Locate the cell with the specified text and output its [x, y] center coordinate. 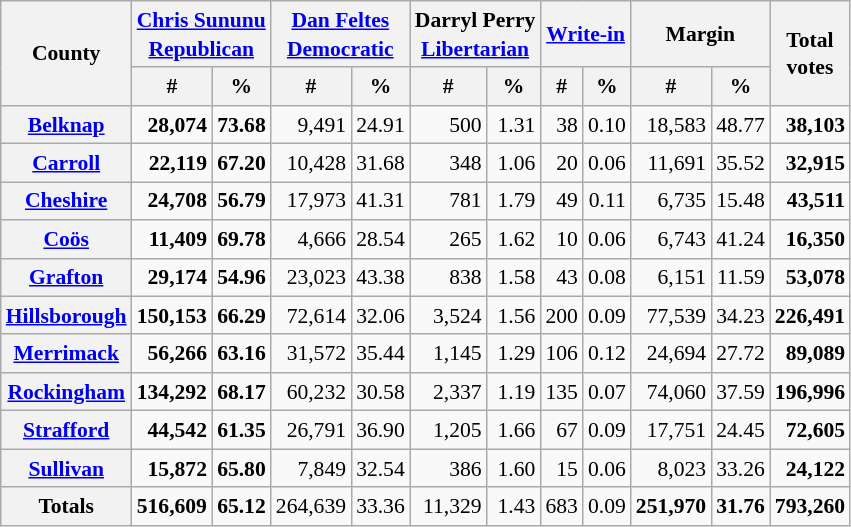
0.10 [607, 125]
150,153 [172, 316]
24,122 [810, 468]
24,708 [172, 201]
6,151 [671, 277]
11,409 [172, 239]
793,260 [810, 507]
4,666 [311, 239]
43 [562, 277]
68.17 [242, 392]
Merrimack [66, 354]
60,232 [311, 392]
6,743 [671, 239]
11.59 [740, 277]
69.78 [242, 239]
38,103 [810, 125]
20 [562, 163]
County [66, 53]
35.52 [740, 163]
Carroll [66, 163]
516,609 [172, 507]
36.90 [380, 430]
44,542 [172, 430]
Dan FeltesDemocratic [340, 34]
134,292 [172, 392]
265 [448, 239]
1.31 [514, 125]
348 [448, 163]
Hillsborough [66, 316]
1,205 [448, 430]
Grafton [66, 277]
6,735 [671, 201]
27.72 [740, 354]
2,337 [448, 392]
17,973 [311, 201]
3,524 [448, 316]
500 [448, 125]
10,428 [311, 163]
28.54 [380, 239]
77,539 [671, 316]
65.12 [242, 507]
31.68 [380, 163]
67.20 [242, 163]
41.24 [740, 239]
66.29 [242, 316]
32,915 [810, 163]
Totalvotes [810, 53]
15,872 [172, 468]
38 [562, 125]
Sullivan [66, 468]
1.62 [514, 239]
43.38 [380, 277]
22,119 [172, 163]
56,266 [172, 354]
65.80 [242, 468]
41.31 [380, 201]
56.79 [242, 201]
Chris SununuRepublican [202, 34]
54.96 [242, 277]
31,572 [311, 354]
106 [562, 354]
1.19 [514, 392]
196,996 [810, 392]
15 [562, 468]
386 [448, 468]
0.07 [607, 392]
28,074 [172, 125]
63.16 [242, 354]
200 [562, 316]
23,023 [311, 277]
Belknap [66, 125]
53,078 [810, 277]
18,583 [671, 125]
1.60 [514, 468]
74,060 [671, 392]
781 [448, 201]
72,614 [311, 316]
24,694 [671, 354]
838 [448, 277]
35.44 [380, 354]
29,174 [172, 277]
30.58 [380, 392]
1.66 [514, 430]
1.06 [514, 163]
226,491 [810, 316]
43,511 [810, 201]
49 [562, 201]
15.48 [740, 201]
11,329 [448, 507]
33.36 [380, 507]
0.08 [607, 277]
Darryl PerryLibertarian [476, 34]
17,751 [671, 430]
73.68 [242, 125]
683 [562, 507]
32.06 [380, 316]
24.91 [380, 125]
1.29 [514, 354]
Cheshire [66, 201]
24.45 [740, 430]
10 [562, 239]
37.59 [740, 392]
33.26 [740, 468]
251,970 [671, 507]
31.76 [740, 507]
Coös [66, 239]
61.35 [242, 430]
67 [562, 430]
0.12 [607, 354]
9,491 [311, 125]
72,605 [810, 430]
1.56 [514, 316]
32.54 [380, 468]
0.11 [607, 201]
Rockingham [66, 392]
Strafford [66, 430]
135 [562, 392]
1.43 [514, 507]
1.79 [514, 201]
8,023 [671, 468]
16,350 [810, 239]
1,145 [448, 354]
34.23 [740, 316]
Totals [66, 507]
Margin [700, 34]
7,849 [311, 468]
Write-in [585, 34]
26,791 [311, 430]
48.77 [740, 125]
89,089 [810, 354]
264,639 [311, 507]
11,691 [671, 163]
1.58 [514, 277]
